Capture the cell that displays the provided text and extract its (x, y) central coordinate. 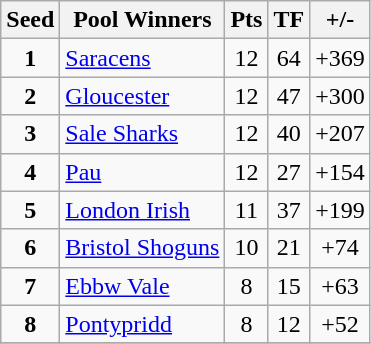
+52 (340, 324)
27 (289, 172)
10 (246, 248)
+369 (340, 58)
1 (30, 58)
47 (289, 96)
37 (289, 210)
Gloucester (142, 96)
3 (30, 134)
21 (289, 248)
Pontypridd (142, 324)
7 (30, 286)
Sale Sharks (142, 134)
Seed (30, 20)
5 (30, 210)
+154 (340, 172)
Pool Winners (142, 20)
64 (289, 58)
4 (30, 172)
+199 (340, 210)
+63 (340, 286)
Bristol Shoguns (142, 248)
TF (289, 20)
2 (30, 96)
40 (289, 134)
+207 (340, 134)
6 (30, 248)
London Irish (142, 210)
+300 (340, 96)
Pts (246, 20)
11 (246, 210)
+/- (340, 20)
Pau (142, 172)
Ebbw Vale (142, 286)
+74 (340, 248)
Saracens (142, 58)
15 (289, 286)
